Find where the given text appears and provide that cell's center as (x, y) coordinate. 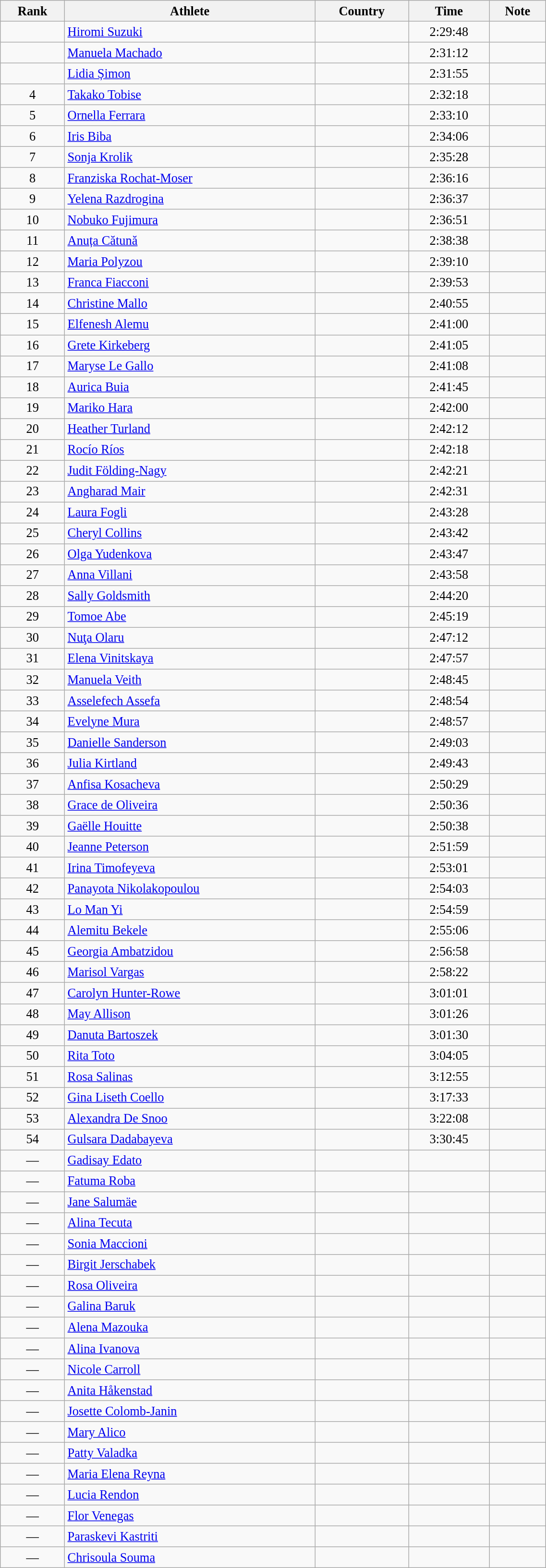
22 (33, 470)
Anna Villani (190, 575)
26 (33, 554)
21 (33, 450)
20 (33, 429)
Flor Venegas (190, 1516)
2:36:37 (449, 199)
Mariko Hara (190, 408)
Jeanne Peterson (190, 847)
2:40:55 (449, 303)
4 (33, 95)
2:54:03 (449, 888)
Anuța Cătună (190, 240)
7 (33, 157)
Manuela Veith (190, 680)
53 (33, 1118)
Lucia Rendon (190, 1495)
5 (33, 115)
Judit Földing-Nagy (190, 470)
38 (33, 805)
29 (33, 617)
3:04:05 (449, 1056)
3:22:08 (449, 1118)
Laura Fogli (190, 512)
Alena Mazouka (190, 1328)
2:44:20 (449, 596)
54 (33, 1139)
25 (33, 533)
37 (33, 784)
9 (33, 199)
Asselefech Assefa (190, 700)
51 (33, 1077)
Galina Baruk (190, 1306)
Angharad Mair (190, 491)
Grace de Oliveira (190, 805)
Alexandra De Snoo (190, 1118)
Gadisay Edato (190, 1160)
45 (33, 951)
2:45:19 (449, 617)
Evelyne Mura (190, 721)
2:31:55 (449, 73)
2:42:21 (449, 470)
12 (33, 262)
Note (518, 11)
2:43:42 (449, 533)
Lo Man Yi (190, 910)
Country (362, 11)
2:48:57 (449, 721)
49 (33, 1035)
Maryse Le Gallo (190, 366)
Rosa Salinas (190, 1077)
Danielle Sanderson (190, 742)
Sonia Maccioni (190, 1244)
2:42:18 (449, 450)
Birgit Jerschabek (190, 1265)
17 (33, 366)
Olga Yudenkova (190, 554)
Maria Polyzou (190, 262)
2:49:03 (449, 742)
2:50:29 (449, 784)
52 (33, 1098)
2:36:51 (449, 220)
30 (33, 638)
19 (33, 408)
Christine Mallo (190, 303)
23 (33, 491)
Ornella Ferrara (190, 115)
2:49:43 (449, 763)
48 (33, 1014)
Panayota Nikolakopoulou (190, 888)
2:39:53 (449, 282)
Takako Tobise (190, 95)
40 (33, 847)
Gaëlle Houitte (190, 826)
11 (33, 240)
2:33:10 (449, 115)
Lidia Șimon (190, 73)
34 (33, 721)
Mary Alico (190, 1432)
Rank (33, 11)
Alina Ivanova (190, 1348)
27 (33, 575)
35 (33, 742)
Heather Turland (190, 429)
Iris Biba (190, 136)
2:32:18 (449, 95)
Rosa Oliveira (190, 1286)
Anita Håkenstad (190, 1390)
2:42:12 (449, 429)
Manuela Machado (190, 52)
8 (33, 178)
Rita Toto (190, 1056)
Athlete (190, 11)
44 (33, 930)
2:42:31 (449, 491)
Maria Elena Reyna (190, 1474)
Nuţa Olaru (190, 638)
2:47:12 (449, 638)
2:56:58 (449, 951)
Danuta Bartoszek (190, 1035)
Alina Tecuta (190, 1223)
Georgia Ambatzidou (190, 951)
Sonja Krolik (190, 157)
47 (33, 993)
28 (33, 596)
Julia Kirtland (190, 763)
39 (33, 826)
Carolyn Hunter-Rowe (190, 993)
2:35:28 (449, 157)
2:39:10 (449, 262)
Rocío Ríos (190, 450)
Yelena Razdrogina (190, 199)
32 (33, 680)
Cheryl Collins (190, 533)
Nicole Carroll (190, 1369)
24 (33, 512)
2:43:28 (449, 512)
2:43:47 (449, 554)
Aurica Buia (190, 387)
Hiromi Suzuki (190, 32)
Franziska Rochat-Moser (190, 178)
2:34:06 (449, 136)
15 (33, 324)
Chrisoula Souma (190, 1557)
Franca Fiacconi (190, 282)
Tomoe Abe (190, 617)
41 (33, 868)
2:41:05 (449, 345)
50 (33, 1056)
2:50:38 (449, 826)
2:41:00 (449, 324)
2:43:58 (449, 575)
Time (449, 11)
Alemitu Bekele (190, 930)
2:58:22 (449, 972)
46 (33, 972)
13 (33, 282)
Grete Kirkeberg (190, 345)
31 (33, 658)
2:42:00 (449, 408)
2:55:06 (449, 930)
2:36:16 (449, 178)
10 (33, 220)
Irina Timofeyeva (190, 868)
42 (33, 888)
6 (33, 136)
2:47:57 (449, 658)
2:38:38 (449, 240)
Elfenesh Alemu (190, 324)
2:29:48 (449, 32)
3:01:30 (449, 1035)
Sally Goldsmith (190, 596)
Paraskevi Kastriti (190, 1536)
2:51:59 (449, 847)
2:41:08 (449, 366)
2:50:36 (449, 805)
14 (33, 303)
33 (33, 700)
18 (33, 387)
Nobuko Fujimura (190, 220)
Fatuma Roba (190, 1181)
Marisol Vargas (190, 972)
Patty Valadka (190, 1453)
Gina Liseth Coello (190, 1098)
Anfisa Kosacheva (190, 784)
3:01:01 (449, 993)
16 (33, 345)
2:53:01 (449, 868)
2:48:45 (449, 680)
2:31:12 (449, 52)
2:41:45 (449, 387)
43 (33, 910)
3:17:33 (449, 1098)
3:01:26 (449, 1014)
May Allison (190, 1014)
2:48:54 (449, 700)
36 (33, 763)
3:30:45 (449, 1139)
Josette Colomb-Janin (190, 1411)
2:54:59 (449, 910)
3:12:55 (449, 1077)
Gulsara Dadabayeva (190, 1139)
Jane Salumäe (190, 1202)
Elena Vinitskaya (190, 658)
